Search for the cell housing the specified text and yield its [x, y] center coordinate. 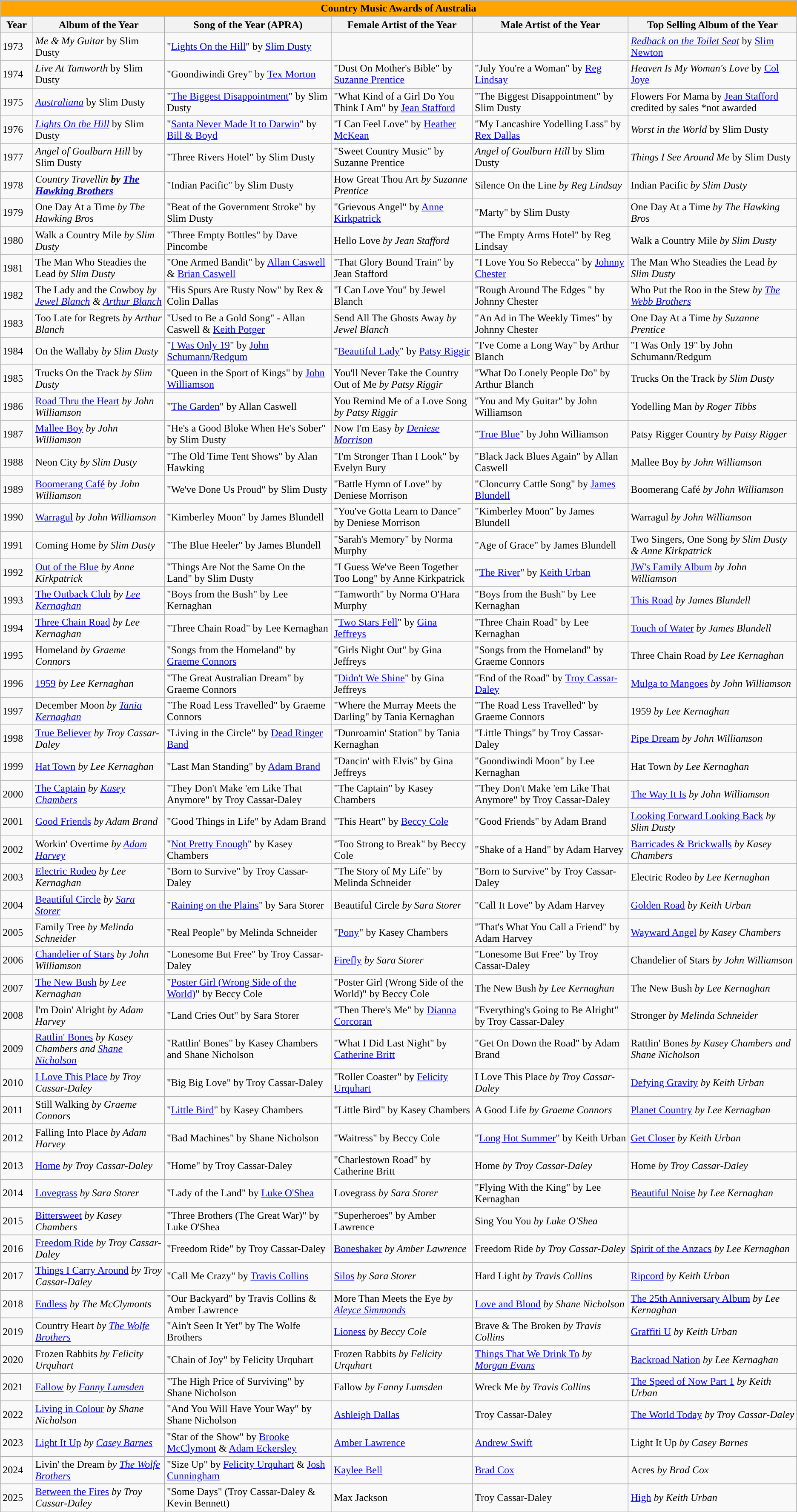
"Queen in the Sport of Kings" by John Williamson [248, 379]
"Things Are Not the Same On the Land" by Slim Dusty [248, 573]
Planet Country by Lee Kernaghan [713, 1110]
Things I See Around Me by Slim Dusty [713, 157]
1980 [17, 240]
"I Love You So Rebecca" by Johnny Chester [550, 268]
December Moon by Tania Kernaghan [99, 711]
"Sarah's Memory" by Norma Murphy [402, 545]
1995 [17, 655]
"We've Done Us Proud" by Slim Dusty [248, 489]
Spirit of the Anzacs by Lee Kernaghan [713, 1249]
1996 [17, 683]
2004 [17, 905]
Country Travellin by The Hawking Brothers [99, 185]
"Waitress" by Beccy Cole [402, 1138]
Year [17, 25]
2021 [17, 1387]
"An Ad in The Weekly Times" by Johnny Chester [550, 323]
"Not Pretty Enough" by Kasey Chambers [248, 849]
Falling Into Place by Adam Harvey [99, 1138]
2008 [17, 1015]
1982 [17, 295]
"Real People" by Melinda Schneider [248, 933]
Wayward Angel by Kasey Chambers [713, 933]
1999 [17, 766]
Live At Tamworth by Slim Dusty [99, 74]
Looking Forward Looking Back by Slim Dusty [713, 822]
"Used to Be a Gold Song" - Allan Caswell & Keith Potger [248, 323]
Firefly by Sara Storer [402, 960]
Still Walking by Graeme Connors [99, 1110]
The Way It Is by John Williamson [713, 794]
A Good Life by Graeme Connors [550, 1110]
2000 [17, 794]
2024 [17, 1470]
"This Heart" by Beccy Cole [402, 822]
On the Wallaby by Slim Dusty [99, 352]
Ripcord by Keith Urban [713, 1277]
Out of the Blue by Anne Kirkpatrick [99, 573]
2020 [17, 1359]
2019 [17, 1332]
Kaylee Bell [402, 1470]
"Superheroes" by Amber Lawrence [402, 1220]
"The River" by Keith Urban [550, 573]
"The Blue Heeler" by James Blundell [248, 545]
"What Do Lonely People Do" by Arthur Blanch [550, 379]
Acres by Brad Cox [713, 1470]
Silence On the Line by Reg Lindsay [550, 185]
"He's a Good Bloke When He's Sober" by Slim Dusty [248, 434]
1985 [17, 379]
"Home" by Troy Cassar-Daley [248, 1165]
Good Friends by Adam Brand [99, 822]
"Everything's Going to Be Alright" by Troy Cassar-Daley [550, 1015]
"Roller Coaster" by Felicity Urquhart [402, 1083]
"Santa Never Made It to Darwin" by Bill & Boyd [248, 129]
"That Glory Bound Train" by Jean Stafford [402, 268]
1984 [17, 352]
How Great Thou Art by Suzanne Prentice [402, 185]
Barricades & Brickwalls by Kasey Chambers [713, 849]
1986 [17, 407]
1989 [17, 489]
2025 [17, 1498]
1974 [17, 74]
"The Story of My Life" by Melinda Schneider [402, 877]
"You've Gotta Learn to Dance" by Deniese Morrison [402, 517]
1976 [17, 129]
"Get On Down the Road" by Adam Brand [550, 1049]
Stronger by Melinda Schneider [713, 1015]
Things That We Drink To by Morgan Evans [550, 1359]
Australiana by Slim Dusty [99, 102]
"And You Will Have Your Way" by Shane Nicholson [248, 1415]
Road Thru the Heart by John Williamson [99, 407]
"Cloncurry Cattle Song" by James Blundell [550, 489]
Me & My Guitar by Slim Dusty [99, 47]
2015 [17, 1220]
1979 [17, 213]
Sing You You by Luke O'Shea [550, 1220]
1997 [17, 711]
"The Captain" by Kasey Chambers [402, 794]
JW's Family Album by John Williamson [713, 573]
The 25th Anniversary Album by Lee Kernaghan [713, 1304]
"Age of Grace" by James Blundell [550, 545]
Now I'm Easy by Deniese Morrison [402, 434]
1998 [17, 739]
Defying Gravity by Keith Urban [713, 1083]
"True Blue" by John Williamson [550, 434]
"Three Empty Bottles" by Dave Pincombe [248, 240]
1978 [17, 185]
Redback on the Toilet Seat by Slim Newton [713, 47]
"Lady of the Land" by Luke O'Shea [248, 1193]
The Outback Club by Lee Kernaghan [99, 600]
"Size Up" by Felicity Urquhart & Josh Cunningham [248, 1470]
Backroad Nation by Lee Kernaghan [713, 1359]
"Dancin' with Elvis" by Gina Jeffreys [402, 766]
2001 [17, 822]
Brad Cox [550, 1470]
"Indian Pacific" by Slim Dusty [248, 185]
"Long Hot Summer" by Keith Urban [550, 1138]
"The High Price of Surviving" by Shane Nicholson [248, 1387]
"Sweet Country Music" by Suzanne Prentice [402, 157]
"What Kind of a Girl Do You Think I Am" by Jean Stafford [402, 102]
1988 [17, 462]
"Bad Machines" by Shane Nicholson [248, 1138]
"Two Stars Fell" by Gina Jeffreys [402, 628]
1990 [17, 517]
"Goondiwindi Grey" by Tex Morton [248, 74]
2010 [17, 1083]
Workin' Overtime by Adam Harvey [99, 849]
2022 [17, 1415]
I'm Doin' Alright by Adam Harvey [99, 1015]
2006 [17, 960]
Touch of Water by James Blundell [713, 628]
Livin' the Dream by The Wolfe Brothers [99, 1470]
Things I Carry Around by Troy Cassar-Daley [99, 1277]
"Grievous Angel" by Anne Kirkpatrick [402, 213]
"Lights On the Hill" by Slim Dusty [248, 47]
1981 [17, 268]
"Battle Hymn of Love" by Deniese Morrison [402, 489]
You'll Never Take the Country Out of Me by Patsy Riggir [402, 379]
2007 [17, 988]
2017 [17, 1277]
"Tamworth" by Norma O'Hara Murphy [402, 600]
Mulga to Mangoes by John Williamson [713, 683]
Indian Pacific by Slim Dusty [713, 185]
"Flying With the King" by Lee Kernaghan [550, 1193]
"Call It Love" by Adam Harvey [550, 905]
You Remind Me of a Love Song by Patsy Riggir [402, 407]
2011 [17, 1110]
"Ain't Seen It Yet" by The Wolfe Brothers [248, 1332]
1975 [17, 102]
Bittersweet by Kasey Chambers [99, 1220]
The Captain by Kasey Chambers [99, 794]
2009 [17, 1049]
"Rough Around The Edges " by Johnny Chester [550, 295]
"I Can Feel Love" by Heather McKean [402, 129]
"Last Man Standing" by Adam Brand [248, 766]
Neon City by Slim Dusty [99, 462]
"Didn't We Shine" by Gina Jeffreys [402, 683]
Amber Lawrence [402, 1443]
Worst in the World by Slim Dusty [713, 129]
Flowers For Mama by Jean Stafford credited by sales *not awarded [713, 102]
"Freedom Ride" by Troy Cassar-Daley [248, 1249]
Yodelling Man by Roger Tibbs [713, 407]
"The Old Time Tent Shows" by Alan Hawking [248, 462]
1992 [17, 573]
"Call Me Crazy" by Travis Collins [248, 1277]
"Pony" by Kasey Chambers [402, 933]
"Raining on the Plains" by Sara Storer [248, 905]
Golden Road by Keith Urban [713, 905]
"My Lancashire Yodelling Lass" by Rex Dallas [550, 129]
"Shake of a Hand" by Adam Harvey [550, 849]
The World Today by Troy Cassar-Daley [713, 1415]
"Where the Murray Meets the Darling" by Tania Kernaghan [402, 711]
Beautiful Noise by Lee Kernaghan [713, 1193]
2014 [17, 1193]
The Speed of Now Part 1 by Keith Urban [713, 1387]
Andrew Swift [550, 1443]
2016 [17, 1249]
Graffiti U by Keith Urban [713, 1332]
"Beautiful Lady" by Patsy Riggir [402, 352]
Love and Blood by Shane Nicholson [550, 1304]
2003 [17, 877]
Ashleigh Dallas [402, 1415]
Max Jackson [402, 1498]
2002 [17, 849]
One Day At a Time by Suzanne Prentice [713, 323]
The Lady and the Cowboy by Jewel Blanch & Arthur Blanch [99, 295]
Album of the Year [99, 25]
1973 [17, 47]
1993 [17, 600]
"One Armed Bandit" by Allan Caswell & Brian Caswell [248, 268]
Living in Colour by Shane Nicholson [99, 1415]
Lights On the Hill by Slim Dusty [99, 129]
"I'm Stronger Than I Look" by Evelyn Bury [402, 462]
"July You're a Woman" by Reg Lindsay [550, 74]
"End of the Road" by Troy Cassar-Daley [550, 683]
2013 [17, 1165]
Family Tree by Melinda Schneider [99, 933]
"His Spurs Are Rusty Now" by Rex & Colin Dallas [248, 295]
Send All The Ghosts Away by Jewel Blanch [402, 323]
This Road by James Blundell [713, 600]
"Then There's Me" by Dianna Corcoran [402, 1015]
"The Empty Arms Hotel" by Reg Lindsay [550, 240]
"The Great Australian Dream" by Graeme Connors [248, 683]
Who Put the Roo in the Stew by The Webb Brothers [713, 295]
"Goondiwindi Moon" by Lee Kernaghan [550, 766]
Lioness by Beccy Cole [402, 1332]
2012 [17, 1138]
"I Guess We've Been Together Too Long" by Anne Kirkpatrick [402, 573]
1977 [17, 157]
"Beat of the Government Stroke" by Slim Dusty [248, 213]
1991 [17, 545]
1994 [17, 628]
Heaven Is My Woman's Love by Col Joye [713, 74]
"Black Jack Blues Again" by Allan Caswell [550, 462]
Patsy Rigger Country by Patsy Rigger [713, 434]
"You and My Guitar" by John Williamson [550, 407]
"Land Cries Out" by Sara Storer [248, 1015]
"Rattlin' Bones" by Kasey Chambers and Shane Nicholson [248, 1049]
2018 [17, 1304]
"Three Brothers (The Great War)" by Luke O'Shea [248, 1220]
Endless by The McClymonts [99, 1304]
Two Singers, One Song by Slim Dusty & Anne Kirkpatrick [713, 545]
"What I Did Last Night" by Catherine Britt [402, 1049]
1987 [17, 434]
"Little Things" by Troy Cassar-Daley [550, 739]
Homeland by Graeme Connors [99, 655]
Between the Fires by Troy Cassar-Daley [99, 1498]
Top Selling Album of the Year [713, 25]
Too Late for Regrets by Arthur Blanch [99, 323]
2023 [17, 1443]
Silos by Sara Storer [402, 1277]
"Dunroamin' Station" by Tania Kernaghan [402, 739]
2005 [17, 933]
"Three Rivers Hotel" by Slim Dusty [248, 157]
"Marty" by Slim Dusty [550, 213]
Country Music Awards of Australia [398, 9]
Hard Light by Travis Collins [550, 1277]
True Believer by Troy Cassar-Daley [99, 739]
Female Artist of the Year [402, 25]
"Too Strong to Break" by Beccy Cole [402, 849]
Get Closer by Keith Urban [713, 1138]
"Star of the Show" by Brooke McClymont & Adam Eckersley [248, 1443]
Country Heart by The Wolfe Brothers [99, 1332]
"Our Backyard" by Travis Collins & Amber Lawrence [248, 1304]
High by Keith Urban [713, 1498]
1983 [17, 323]
"Good Things in Life" by Adam Brand [248, 822]
"Living in the Circle" by Dead Ringer Band [248, 739]
"The Garden" by Allan Caswell [248, 407]
"Dust On Mother's Bible" by Suzanne Prentice [402, 74]
Wreck Me by Travis Collins [550, 1387]
Song of the Year (APRA) [248, 25]
More Than Meets the Eye by Aleyce Simmonds [402, 1304]
Brave & The Broken by Travis Collins [550, 1332]
Hello Love by Jean Stafford [402, 240]
"I've Come a Long Way" by Arthur Blanch [550, 352]
"Good Friends" by Adam Brand [550, 822]
Male Artist of the Year [550, 25]
Coming Home by Slim Dusty [99, 545]
"Big Big Love" by Troy Cassar-Daley [248, 1083]
"Some Days" (Troy Cassar-Daley & Kevin Bennett) [248, 1498]
"That's What You Call a Friend" by Adam Harvey [550, 933]
"Chain of Joy" by Felicity Urquhart [248, 1359]
Boneshaker by Amber Lawrence [402, 1249]
Pipe Dream by John Williamson [713, 739]
"Charlestown Road" by Catherine Britt [402, 1165]
"I Can Love You" by Jewel Blanch [402, 295]
"Girls Night Out" by Gina Jeffreys [402, 655]
